Pinpoint the cell where the given text exists, returning its (x, y) midpoint coordinate. 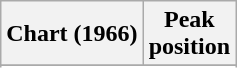
Peakposition (189, 34)
Chart (1966) (72, 34)
